Provide the [X, Y] coordinate of the cell's center where the given text is located.  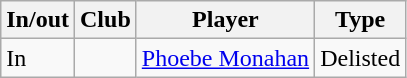
Delisted [360, 58]
In [38, 58]
In/out [38, 20]
Type [360, 20]
Club [106, 20]
Phoebe Monahan [225, 58]
Player [225, 20]
